Pinpoint the cell where the given text exists, returning its (X, Y) midpoint coordinate. 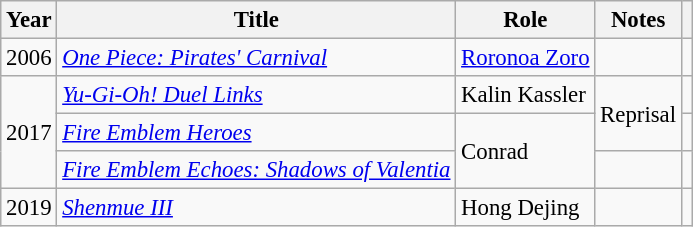
Year (29, 20)
Fire Emblem Echoes: Shadows of Valentia (256, 170)
Yu-Gi-Oh! Duel Links (256, 95)
Fire Emblem Heroes (256, 133)
One Piece: Pirates' Carnival (256, 58)
Role (526, 20)
Title (256, 20)
Kalin Kassler (526, 95)
2006 (29, 58)
Conrad (526, 152)
Roronoa Zoro (526, 58)
Hong Dejing (526, 208)
2019 (29, 208)
Reprisal (638, 114)
Notes (638, 20)
2017 (29, 132)
Shenmue III (256, 208)
